Capture the cell that displays the provided text and extract its (x, y) central coordinate. 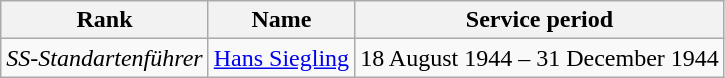
Hans Siegling (281, 58)
SS-Standartenführer (104, 58)
18 August 1944 – 31 December 1944 (540, 58)
Name (281, 20)
Rank (104, 20)
Service period (540, 20)
